Return the [X, Y] coordinate for the center point of the cell that contains the specified text.  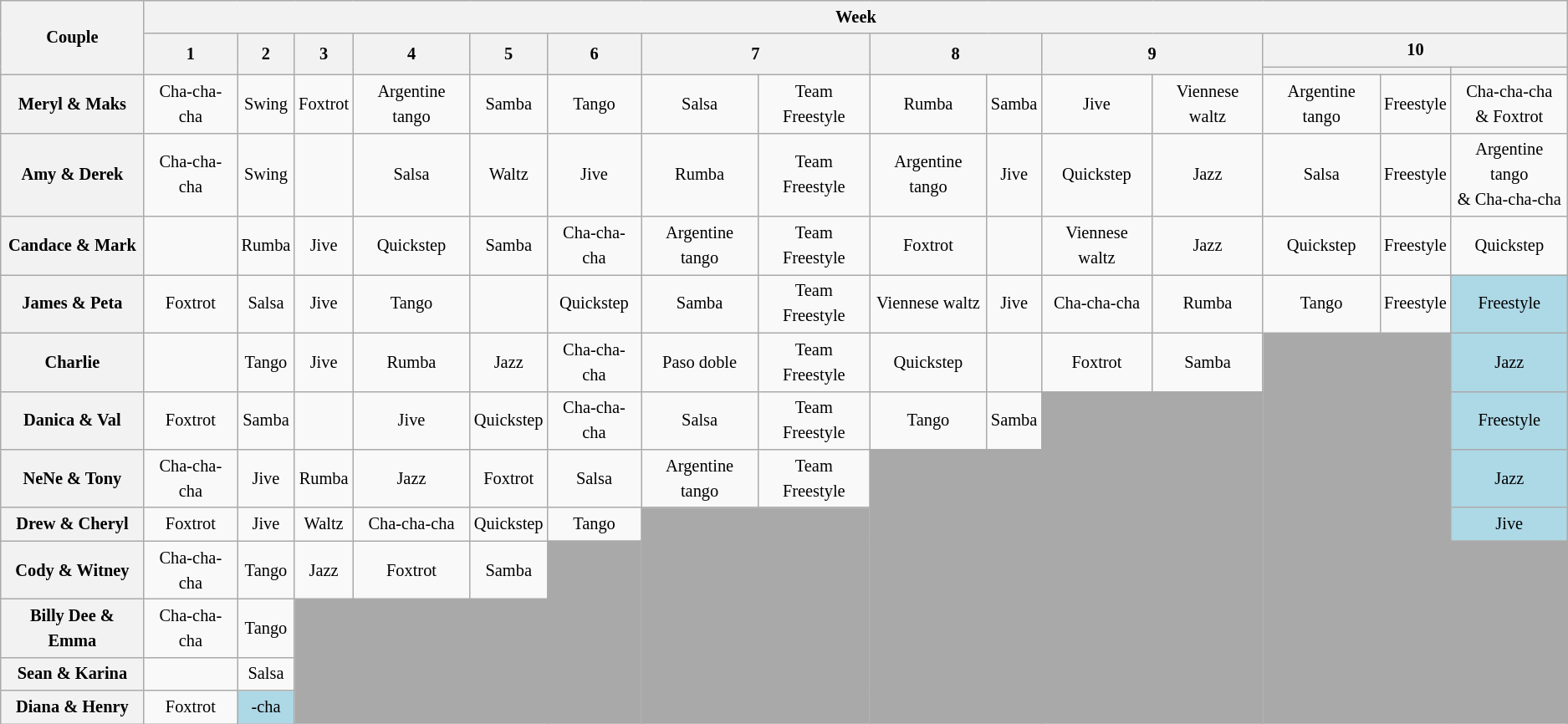
Drew & Cheryl [72, 524]
2 [266, 54]
Meryl & Maks [72, 104]
Sean & Karina [72, 674]
Argentine tango& Cha-cha-cha [1509, 175]
7 [756, 54]
-cha [266, 707]
Couple [72, 37]
Amy & Derek [72, 175]
6 [594, 54]
NeNe & Tony [72, 478]
1 [191, 54]
10 [1415, 50]
3 [324, 54]
Danica & Val [72, 421]
Candace & Mark [72, 246]
Billy Dee & Emma [72, 628]
Cody & Witney [72, 570]
4 [411, 54]
5 [508, 54]
Cha-cha-cha& Foxtrot [1509, 104]
9 [1152, 54]
Week [856, 17]
James & Peta [72, 303]
Paso doble [700, 362]
Diana & Henry [72, 707]
8 [955, 54]
Charlie [72, 362]
